For the text-containing cell, return its midpoint in [X, Y] coordinate format. 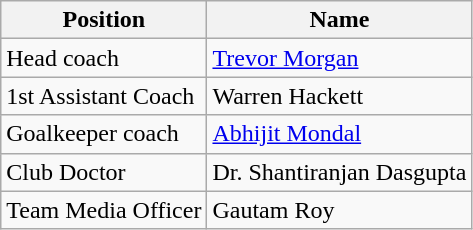
Club Doctor [104, 172]
Head coach [104, 58]
Team Media Officer [104, 210]
Abhijit Mondal [340, 134]
Warren Hackett [340, 96]
Trevor Morgan [340, 58]
Name [340, 20]
1st Assistant Coach [104, 96]
Goalkeeper coach [104, 134]
Dr. Shantiranjan Dasgupta [340, 172]
Gautam Roy [340, 210]
Position [104, 20]
